From the cell containing the given text, extract its center point as (X, Y) coordinate. 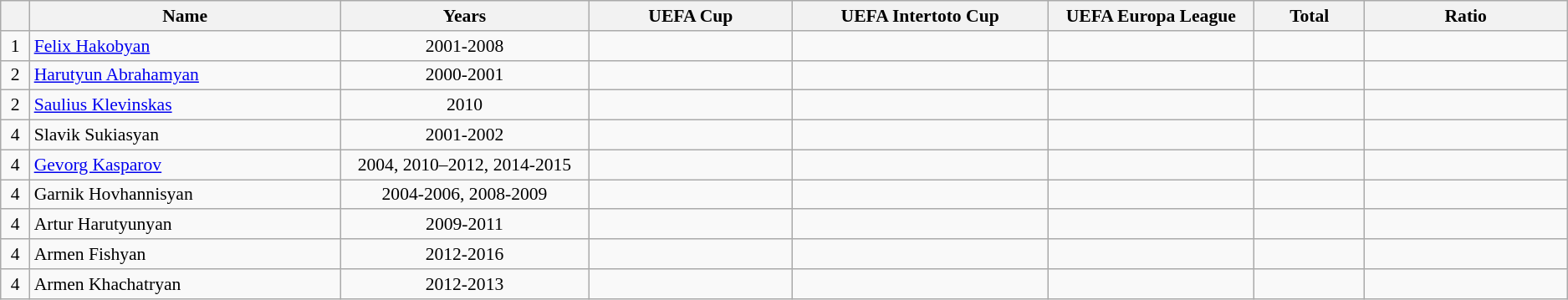
2010 (465, 105)
Name (186, 16)
2001-2002 (465, 135)
Felix Hakobyan (186, 46)
Saulius Klevinskas (186, 105)
UEFA Intertoto Cup (920, 16)
UEFA Europa League (1151, 16)
2004-2006, 2008-2009 (465, 195)
Artur Harutyunyan (186, 225)
2004, 2010–2012, 2014-2015 (465, 165)
Years (465, 16)
2012-2013 (465, 284)
Armen Khachatryan (186, 284)
Total (1310, 16)
Armen Fishyan (186, 254)
Harutyun Abrahamyan (186, 75)
Ratio (1466, 16)
UEFA Cup (691, 16)
Garnik Hovhannisyan (186, 195)
2009-2011 (465, 225)
1 (15, 46)
Gevorg Kasparov (186, 165)
Slavik Sukiasyan (186, 135)
2001-2008 (465, 46)
2012-2016 (465, 254)
2000-2001 (465, 75)
